Return the [X, Y] coordinate for the center point of the cell that contains the specified text.  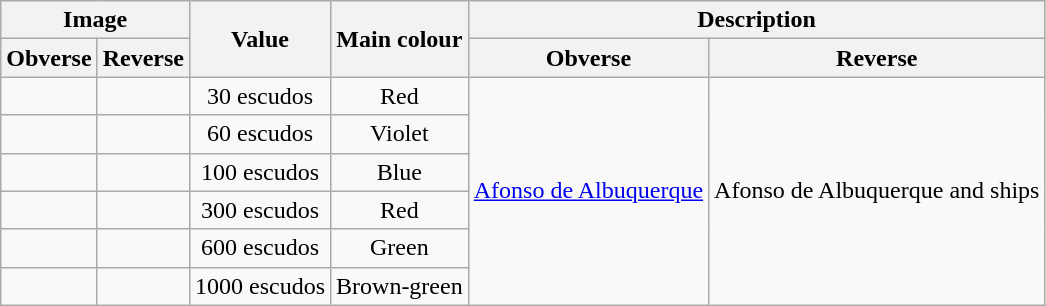
600 escudos [260, 248]
Image [96, 20]
Brown-green [400, 286]
Afonso de Albuquerque and ships [877, 191]
Description [756, 20]
Violet [400, 134]
Afonso de Albuquerque [588, 191]
Green [400, 248]
Blue [400, 172]
1000 escudos [260, 286]
30 escudos [260, 96]
60 escudos [260, 134]
Value [260, 39]
100 escudos [260, 172]
Main colour [400, 39]
300 escudos [260, 210]
